Output the (x, y) coordinate of the center of the cell containing the given text.  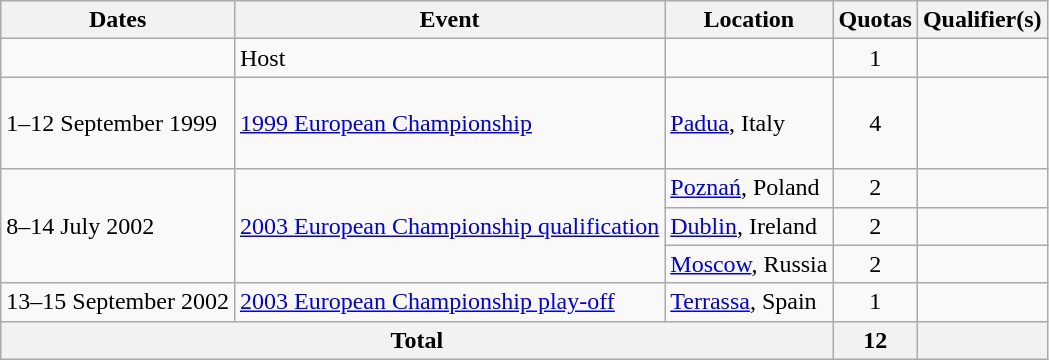
12 (875, 340)
2003 European Championship play-off (449, 302)
Padua, Italy (749, 123)
Host (449, 58)
Qualifier(s) (982, 20)
Event (449, 20)
Dates (118, 20)
1999 European Championship (449, 123)
Quotas (875, 20)
2003 European Championship qualification (449, 226)
1–12 September 1999 (118, 123)
Location (749, 20)
13–15 September 2002 (118, 302)
8–14 July 2002 (118, 226)
Moscow, Russia (749, 264)
4 (875, 123)
Dublin, Ireland (749, 226)
Terrassa, Spain (749, 302)
Total (417, 340)
Poznań, Poland (749, 188)
